Capture the cell that displays the provided text and extract its [X, Y] central coordinate. 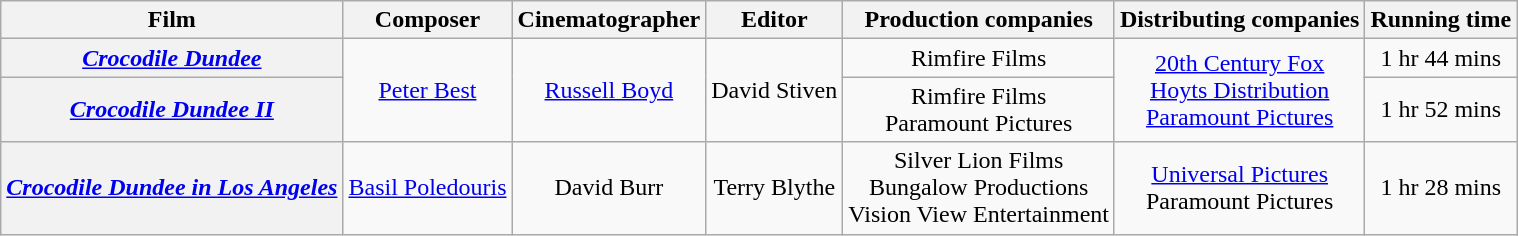
Peter Best [428, 90]
Production companies [979, 20]
Crocodile Dundee [172, 58]
Universal PicturesParamount Pictures [1239, 188]
Cinematographer [609, 20]
Crocodile Dundee II [172, 110]
1 hr 28 mins [1441, 188]
Silver Lion FilmsBungalow ProductionsVision View Entertainment [979, 188]
Composer [428, 20]
Editor [774, 20]
Running time [1441, 20]
Crocodile Dundee in Los Angeles [172, 188]
Rimfire FilmsParamount Pictures [979, 110]
Distributing companies [1239, 20]
David Stiven [774, 90]
1 hr 44 mins [1441, 58]
Russell Boyd [609, 90]
20th Century FoxHoyts DistributionParamount Pictures [1239, 90]
Rimfire Films [979, 58]
1 hr 52 mins [1441, 110]
David Burr [609, 188]
Terry Blythe [774, 188]
Basil Poledouris [428, 188]
Film [172, 20]
